From the cell containing the given text, extract its center point as [x, y] coordinate. 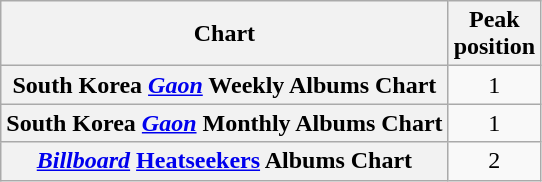
South Korea Gaon Monthly Albums Chart [224, 123]
Peakposition [494, 34]
Billboard Heatseekers Albums Chart [224, 161]
Chart [224, 34]
South Korea Gaon Weekly Albums Chart [224, 85]
2 [494, 161]
